Detect which cell encompasses the target text, then output its [x, y] center coordinate. 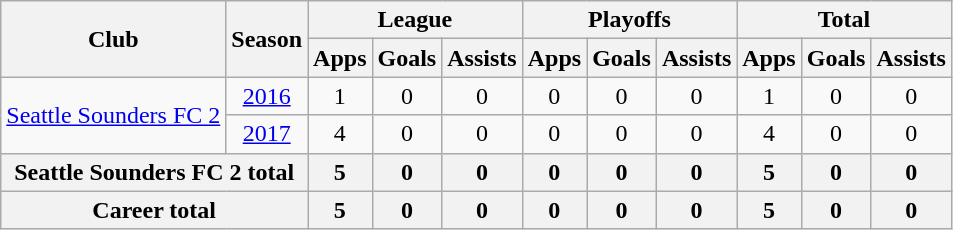
Seattle Sounders FC 2 [114, 115]
Club [114, 39]
Career total [154, 210]
Season [267, 39]
Seattle Sounders FC 2 total [154, 172]
Playoffs [630, 20]
League [416, 20]
2016 [267, 96]
2017 [267, 134]
Total [844, 20]
